Search for the cell housing the specified text and yield its (X, Y) center coordinate. 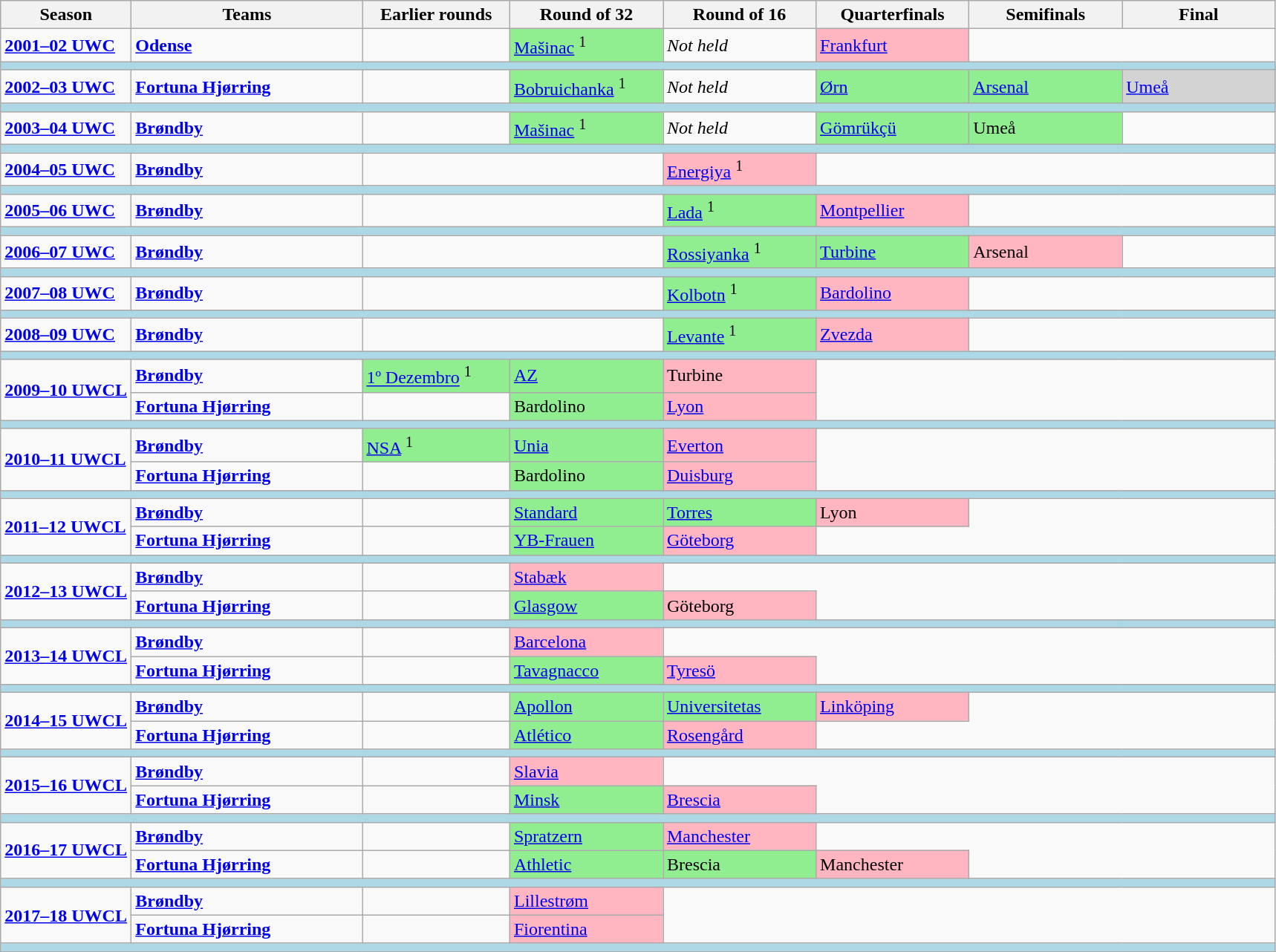
Spratzern (586, 836)
Duisburg (739, 476)
Odense (247, 46)
Round of 16 (739, 15)
Ørn (893, 86)
Tavagnacco (586, 671)
2017–18 UWCL (66, 915)
Tyresö (739, 671)
Torres (739, 512)
2005–06 UWC (66, 211)
Everton (739, 446)
Rosengård (739, 735)
Energiya 1 (739, 169)
Atlético (586, 735)
AZ (586, 376)
2008–09 UWC (66, 334)
2001–02 UWC (66, 46)
Round of 32 (586, 15)
2007–08 UWC (66, 294)
Montpellier (893, 211)
Season (66, 15)
2015–16 UWCL (66, 786)
1º Dezembro 1 (437, 376)
2009–10 UWCL (66, 391)
Apollon (586, 707)
2011–12 UWCL (66, 526)
Bobruichanka 1 (586, 86)
Athletic (586, 864)
YB-Frauen (586, 541)
Stabæk (586, 577)
2004–05 UWC (66, 169)
Rossiyanka 1 (739, 252)
2002–03 UWC (66, 86)
2013–14 UWCL (66, 656)
Minsk (586, 800)
Glasgow (586, 605)
Standard (586, 512)
Levante 1 (739, 334)
Final (1199, 15)
Quarterfinals (893, 15)
Zvezda (893, 334)
Barcelona (586, 642)
Teams (247, 15)
2003–04 UWC (66, 128)
Unia (586, 446)
NSA 1 (437, 446)
Lillestrøm (586, 901)
Earlier rounds (437, 15)
Universitetas (739, 707)
Semifinals (1046, 15)
Frankfurt (893, 46)
Slavia (586, 772)
2012–13 UWCL (66, 591)
2016–17 UWCL (66, 850)
2006–07 UWC (66, 252)
Linköping (893, 707)
Lada 1 (739, 211)
2010–11 UWCL (66, 459)
Fiorentina (586, 929)
Gömrükçü (893, 128)
2014–15 UWCL (66, 721)
Kolbotn 1 (739, 294)
